Return (x, y) of the center of cell containing provided text 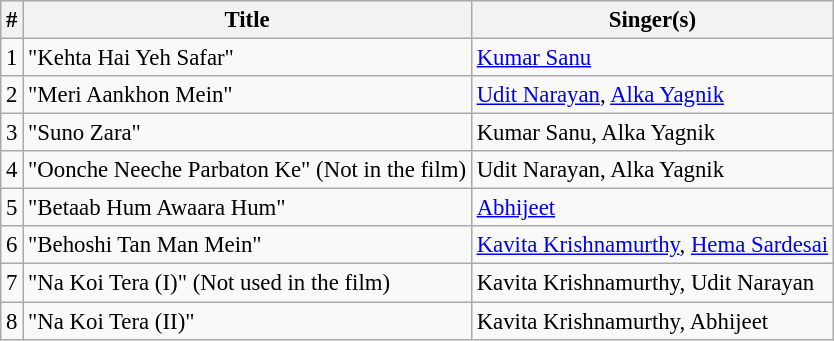
"Oonche Neeche Parbaton Ke" (Not in the film) (248, 170)
"Suno Zara" (248, 133)
"Behoshi Tan Man Mein" (248, 245)
"Na Koi Tera (I)" (Not used in the film) (248, 283)
"Na Koi Tera (II)" (248, 321)
2 (12, 95)
1 (12, 58)
Kavita Krishnamurthy, Udit Narayan (652, 283)
5 (12, 208)
"Betaab Hum Awaara Hum" (248, 208)
Abhijeet (652, 208)
Kumar Sanu (652, 58)
Kumar Sanu, Alka Yagnik (652, 133)
"Meri Aankhon Mein" (248, 95)
4 (12, 170)
"Kehta Hai Yeh Safar" (248, 58)
6 (12, 245)
Singer(s) (652, 20)
Kavita Krishnamurthy, Hema Sardesai (652, 245)
8 (12, 321)
Title (248, 20)
7 (12, 283)
Kavita Krishnamurthy, Abhijeet (652, 321)
# (12, 20)
3 (12, 133)
